For the text-containing cell, return its midpoint in [x, y] coordinate format. 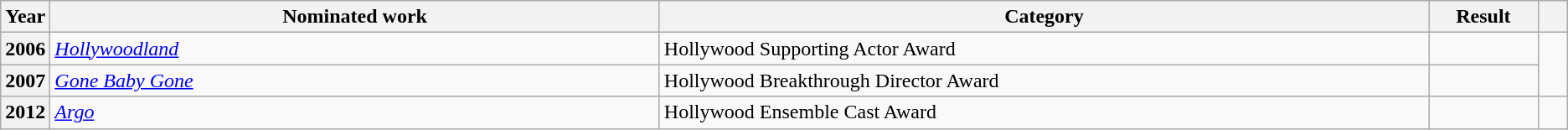
Hollywood Ensemble Cast Award [1044, 112]
Nominated work [355, 17]
2012 [25, 112]
Hollywoodland [355, 49]
Category [1044, 17]
Gone Baby Gone [355, 81]
Hollywood Supporting Actor Award [1044, 49]
Result [1484, 17]
Hollywood Breakthrough Director Award [1044, 81]
Year [25, 17]
Argo [355, 112]
2007 [25, 81]
2006 [25, 49]
